Capture the cell that displays the provided text and extract its [x, y] central coordinate. 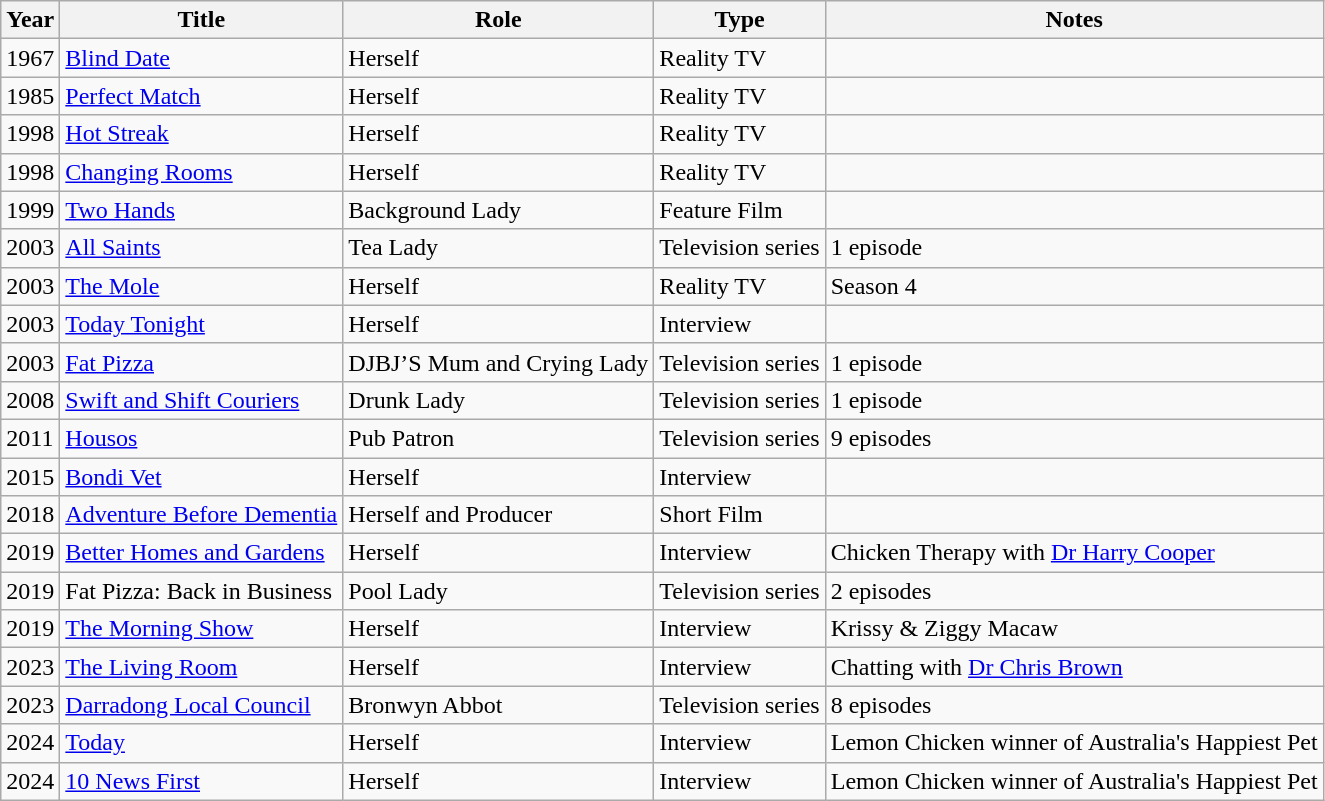
Title [202, 20]
Notes [1074, 20]
Chatting with Dr Chris Brown [1074, 667]
Housos [202, 438]
Chicken Therapy with Dr Harry Cooper [1074, 553]
All Saints [202, 248]
2008 [30, 400]
8 episodes [1074, 705]
1967 [30, 58]
Pool Lady [498, 591]
Darradong Local Council [202, 705]
The Living Room [202, 667]
Background Lady [498, 210]
Hot Streak [202, 134]
2015 [30, 477]
Fat Pizza: Back in Business [202, 591]
2011 [30, 438]
Blind Date [202, 58]
Drunk Lady [498, 400]
Adventure Before Dementia [202, 515]
Better Homes and Gardens [202, 553]
2 episodes [1074, 591]
Tea Lady [498, 248]
Season 4 [1074, 286]
Herself and Producer [498, 515]
Today [202, 743]
1985 [30, 96]
Two Hands [202, 210]
The Morning Show [202, 629]
10 News First [202, 781]
Type [740, 20]
1999 [30, 210]
Feature Film [740, 210]
Perfect Match [202, 96]
9 episodes [1074, 438]
Bondi Vet [202, 477]
Year [30, 20]
Krissy & Ziggy Macaw [1074, 629]
Fat Pizza [202, 362]
The Mole [202, 286]
Today Tonight [202, 324]
Swift and Shift Couriers [202, 400]
Bronwyn Abbot [498, 705]
2018 [30, 515]
Changing Rooms [202, 172]
Role [498, 20]
Short Film [740, 515]
Pub Patron [498, 438]
DJBJ’S Mum and Crying Lady [498, 362]
